Return (x, y) of the center of cell containing provided text 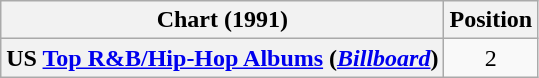
2 (491, 58)
US Top R&B/Hip-Hop Albums (Billboard) (222, 58)
Position (491, 20)
Chart (1991) (222, 20)
